From the cell containing the given text, extract its center point as [x, y] coordinate. 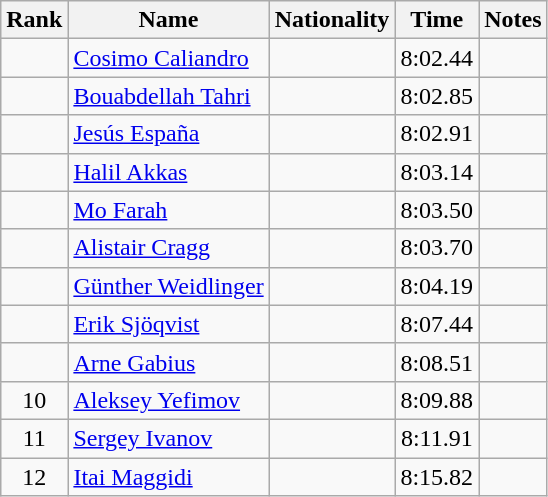
Halil Akkas [168, 172]
8:08.51 [437, 362]
8:02.44 [437, 58]
Rank [34, 20]
Notes [513, 20]
8:03.50 [437, 210]
Arne Gabius [168, 362]
8:02.91 [437, 134]
8:02.85 [437, 96]
8:04.19 [437, 286]
Aleksey Yefimov [168, 400]
8:07.44 [437, 324]
8:03.70 [437, 248]
Sergey Ivanov [168, 438]
Itai Maggidi [168, 477]
Bouabdellah Tahri [168, 96]
Alistair Cragg [168, 248]
Erik Sjöqvist [168, 324]
Name [168, 20]
11 [34, 438]
Nationality [332, 20]
Jesús España [168, 134]
8:15.82 [437, 477]
Mo Farah [168, 210]
Günther Weidlinger [168, 286]
8:03.14 [437, 172]
Cosimo Caliandro [168, 58]
10 [34, 400]
Time [437, 20]
12 [34, 477]
8:11.91 [437, 438]
8:09.88 [437, 400]
